Locate the cell with the specified text and output its (x, y) center coordinate. 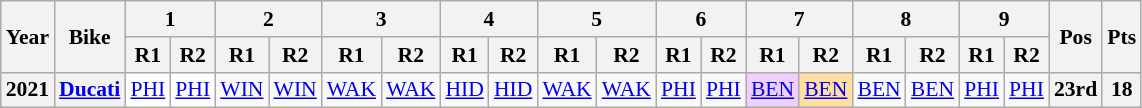
5 (596, 19)
9 (1004, 19)
4 (488, 19)
6 (701, 19)
Year (28, 36)
Ducati (90, 90)
Bike (90, 36)
7 (800, 19)
2 (268, 19)
18 (1122, 90)
23rd (1076, 90)
8 (906, 19)
Pos (1076, 36)
1 (170, 19)
2021 (28, 90)
3 (382, 19)
Pts (1122, 36)
